For the text-containing cell, return its midpoint in [X, Y] coordinate format. 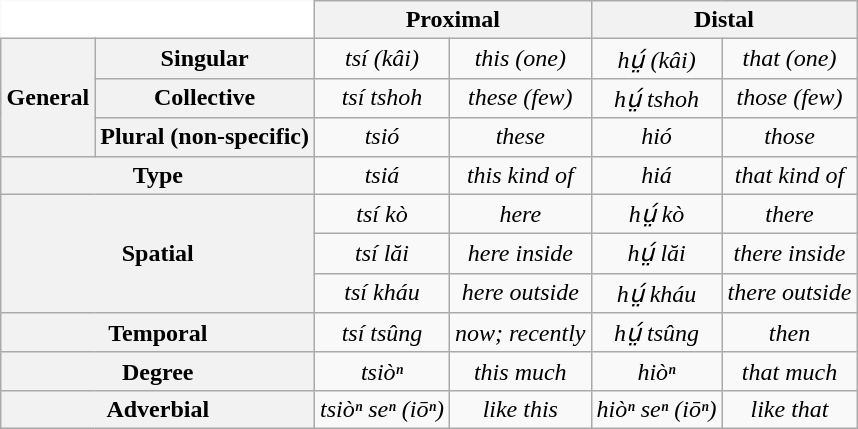
like that [790, 409]
those (few) [790, 98]
hṳ́ tsûng [656, 333]
Plural (non-specific) [205, 137]
there [790, 214]
Temporal [158, 333]
hió [656, 137]
hṳ́ kháu [656, 293]
hṳ́ kò [656, 214]
these [520, 137]
tsiòⁿ seⁿ (iōⁿ) [382, 409]
Type [158, 175]
hiòⁿ seⁿ (iōⁿ) [656, 409]
tsí kháu [382, 293]
hṳ́ tshoh [656, 98]
hṳ́ (kâi) [656, 59]
that much [790, 371]
now; recently [520, 333]
tsí tshoh [382, 98]
General [48, 98]
Collective [205, 98]
there outside [790, 293]
this much [520, 371]
this kind of [520, 175]
that kind of [790, 175]
hiòⁿ [656, 371]
those [790, 137]
here outside [520, 293]
hiá [656, 175]
that (one) [790, 59]
Singular [205, 59]
here inside [520, 254]
like this [520, 409]
Adverbial [158, 409]
tsí lăi [382, 254]
tsiòⁿ [382, 371]
these (few) [520, 98]
Proximal [452, 20]
here [520, 214]
tsí tsûng [382, 333]
there inside [790, 254]
Degree [158, 371]
Distal [724, 20]
tsí (kâi) [382, 59]
hṳ́ lăi [656, 254]
this (one) [520, 59]
Spatial [158, 254]
tsiá [382, 175]
then [790, 333]
tsí kò [382, 214]
tsió [382, 137]
